Find where the given text appears and provide that cell's center as [x, y] coordinate. 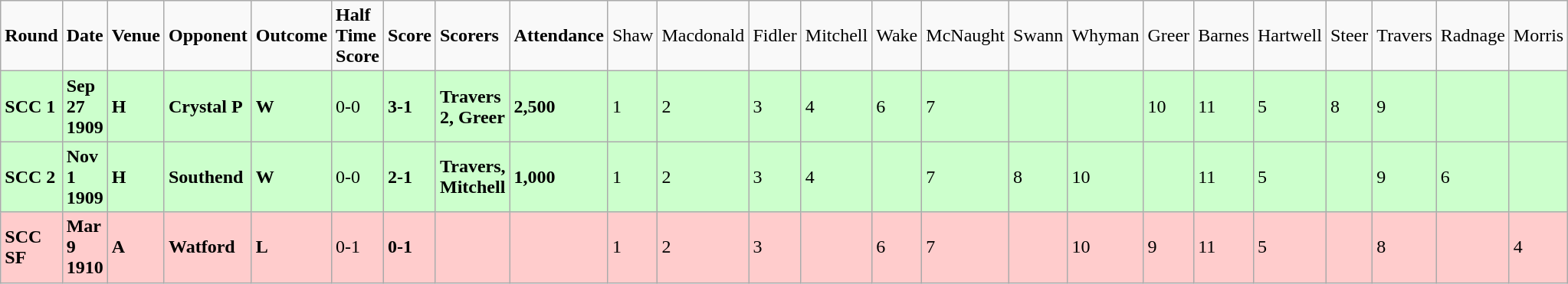
Travers 2, Greer [472, 106]
Southend [208, 177]
Swann [1038, 36]
Radnage [1473, 36]
Round [31, 36]
Outcome [291, 36]
3-1 [410, 106]
SCC SF [31, 247]
Hartwell [1289, 36]
Macdonald [704, 36]
Scorers [472, 36]
Steer [1349, 36]
A [136, 247]
SCC 1 [31, 106]
Mar 9 1910 [84, 247]
Greer [1169, 36]
Travers, Mitchell [472, 177]
Mitchell [836, 36]
Watford [208, 247]
2-1 [410, 177]
Crystal P [208, 106]
McNaught [966, 36]
Wake [897, 36]
Opponent [208, 36]
Nov 1 1909 [84, 177]
Date [84, 36]
Whyman [1105, 36]
Attendance [559, 36]
SCC 2 [31, 177]
2,500 [559, 106]
Travers [1405, 36]
Shaw [632, 36]
Morris [1538, 36]
Fidler [775, 36]
1,000 [559, 177]
Venue [136, 36]
Half Time Score [358, 36]
Barnes [1224, 36]
L [291, 247]
Sep 27 1909 [84, 106]
Score [410, 36]
